Scan for the cell matching the given text and deliver its (x, y) coordinate at center. 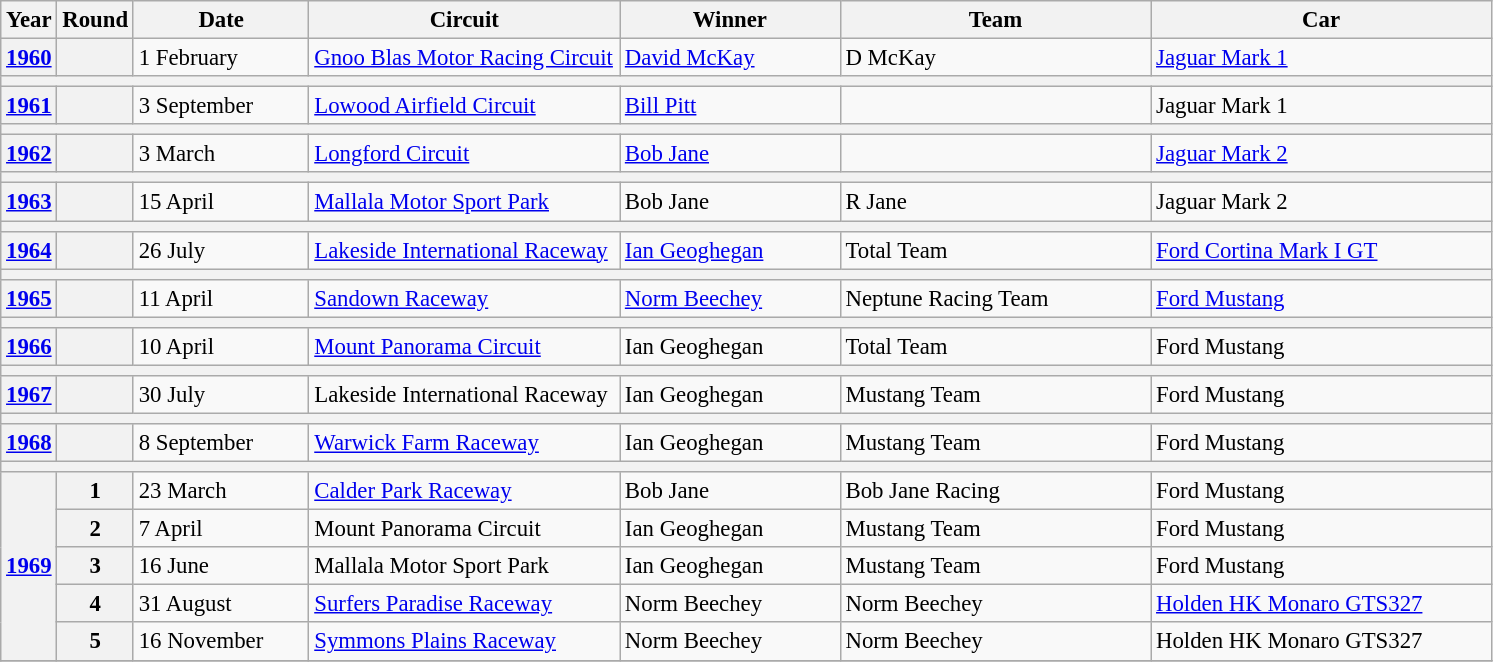
Year (29, 20)
1 February (221, 58)
26 July (221, 250)
23 March (221, 491)
Neptune Racing Team (996, 298)
1965 (29, 298)
11 April (221, 298)
1964 (29, 250)
Ford Cortina Mark I GT (1322, 250)
31 August (221, 604)
Calder Park Raceway (464, 491)
Warwick Farm Raceway (464, 443)
Bill Pitt (730, 106)
1967 (29, 395)
Sandown Raceway (464, 298)
Surfers Paradise Raceway (464, 604)
David McKay (730, 58)
4 (95, 604)
16 June (221, 566)
Gnoo Blas Motor Racing Circuit (464, 58)
2 (95, 529)
Round (95, 20)
3 March (221, 154)
Circuit (464, 20)
Symmons Plains Raceway (464, 642)
Car (1322, 20)
D McKay (996, 58)
1963 (29, 202)
5 (95, 642)
3 (95, 566)
30 July (221, 395)
1966 (29, 347)
1960 (29, 58)
8 September (221, 443)
Team (996, 20)
R Jane (996, 202)
Date (221, 20)
10 April (221, 347)
7 April (221, 529)
1969 (29, 566)
Longford Circuit (464, 154)
1962 (29, 154)
Lowood Airfield Circuit (464, 106)
16 November (221, 642)
1961 (29, 106)
3 September (221, 106)
1968 (29, 443)
1 (95, 491)
Bob Jane Racing (996, 491)
Winner (730, 20)
15 April (221, 202)
